Pinpoint the cell where the given text exists, returning its (x, y) midpoint coordinate. 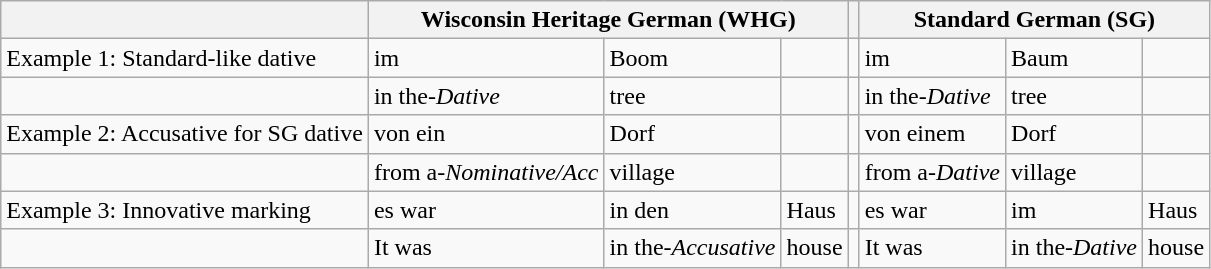
in den (692, 210)
Wisconsin Heritage German (WHG) (608, 20)
Standard German (SG) (1034, 20)
Example 1: Standard-like dative (185, 58)
Baum (1074, 58)
von einem (932, 134)
Example 2: Accusative for SG dative (185, 134)
from a-Nominative/Acc (486, 172)
Example 3: Innovative marking (185, 210)
in the-Accusative (692, 248)
from a-Dative (932, 172)
von ein (486, 134)
Boom (692, 58)
